Scan for the cell matching the given text and deliver its [x, y] coordinate at center. 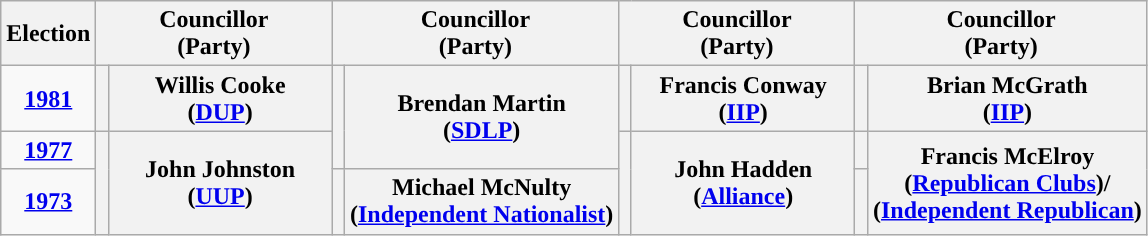
Francis Conway (IIP) [743, 98]
John Hadden (Alliance) [743, 182]
Willis Cooke (DUP) [220, 98]
John Johnston (UUP) [220, 182]
Michael McNulty (Independent Nationalist) [481, 202]
Election [48, 34]
1981 [48, 98]
Brendan Martin (SDLP) [481, 118]
Brian McGrath (IIP) [1007, 98]
1973 [48, 202]
1977 [48, 150]
Francis McElroy (Republican Clubs)/ (Independent Republican) [1007, 182]
